Find where the given text appears and provide that cell's center as [X, Y] coordinate. 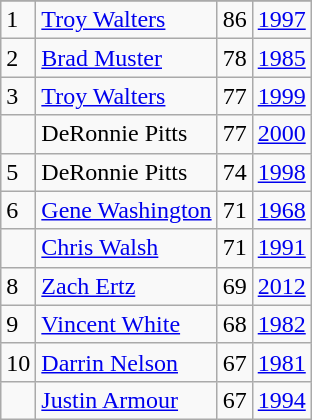
Vincent White [126, 324]
6 [18, 210]
Zach Ertz [126, 286]
1 [18, 20]
10 [18, 362]
78 [234, 58]
74 [234, 172]
1998 [282, 172]
1994 [282, 400]
69 [234, 286]
3 [18, 96]
9 [18, 324]
2000 [282, 134]
86 [234, 20]
1991 [282, 248]
Brad Muster [126, 58]
1999 [282, 96]
5 [18, 172]
2012 [282, 286]
2 [18, 58]
68 [234, 324]
Gene Washington [126, 210]
1985 [282, 58]
Justin Armour [126, 400]
1981 [282, 362]
Darrin Nelson [126, 362]
1982 [282, 324]
8 [18, 286]
1968 [282, 210]
Chris Walsh [126, 248]
1997 [282, 20]
